Scan for the cell matching the given text and deliver its [x, y] coordinate at center. 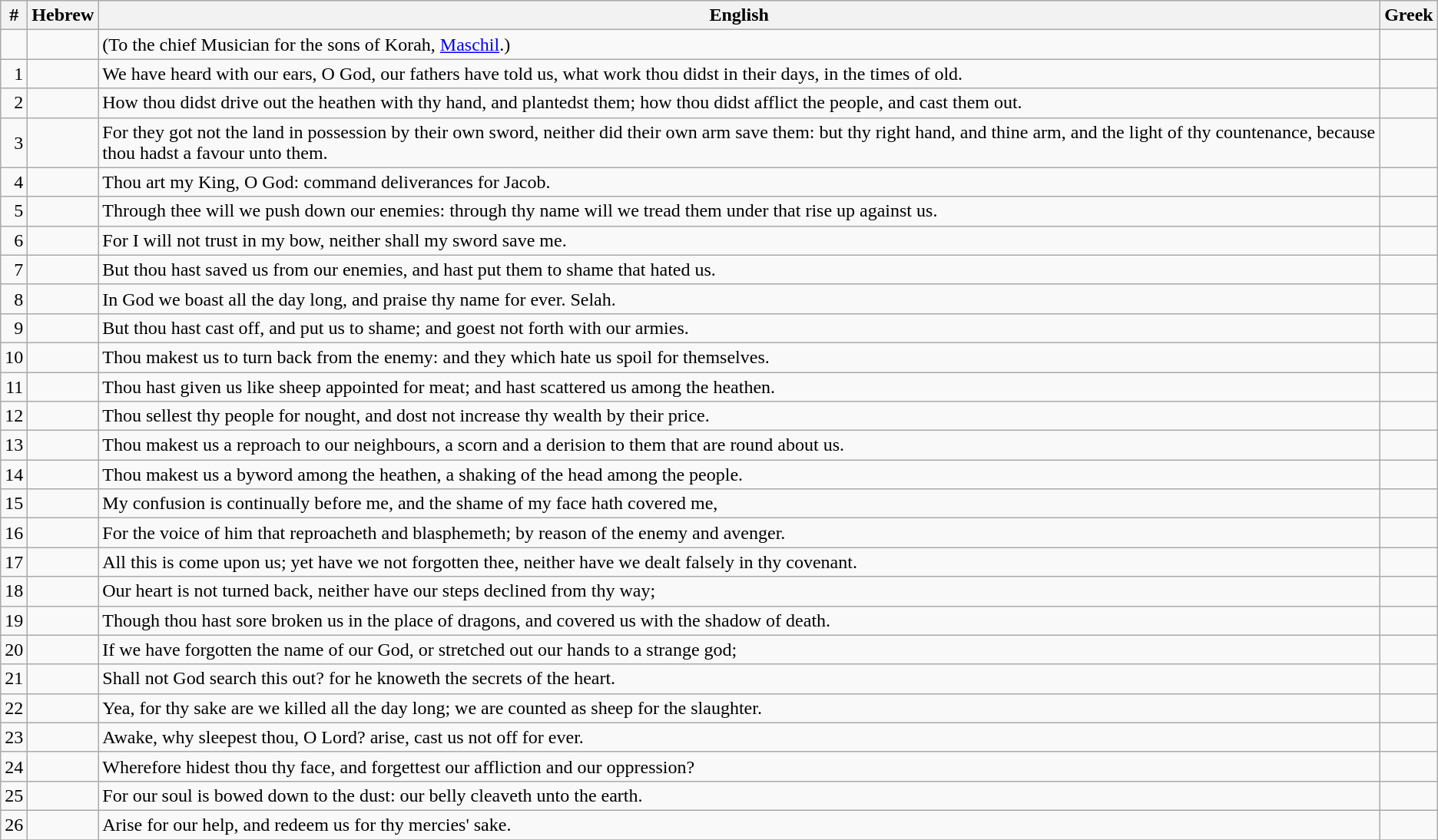
Greek [1409, 15]
Yea, for thy sake are we killed all the day long; we are counted as sheep for the slaughter. [739, 708]
Through thee will we push down our enemies: through thy name will we tread them under that rise up against us. [739, 211]
20 [14, 650]
8 [14, 299]
Arise for our help, and redeem us for thy mercies' sake. [739, 825]
1 [14, 74]
23 [14, 737]
How thou didst drive out the heathen with thy hand, and plantedst them; how thou didst afflict the people, and cast them out. [739, 103]
24 [14, 766]
3 [14, 143]
6 [14, 240]
12 [14, 416]
But thou hast cast off, and put us to shame; and goest not forth with our armies. [739, 328]
14 [14, 475]
9 [14, 328]
(To the chief Musician for the sons of Korah, Maschil.) [739, 45]
19 [14, 620]
For the voice of him that reproacheth and blasphemeth; by reason of the enemy and avenger. [739, 533]
Wherefore hidest thou thy face, and forgettest our affliction and our oppression? [739, 766]
All this is come upon us; yet have we not forgotten thee, neither have we dealt falsely in thy covenant. [739, 562]
5 [14, 211]
16 [14, 533]
Thou sellest thy people for nought, and dost not increase thy wealth by their price. [739, 416]
2 [14, 103]
18 [14, 591]
Thou makest us a reproach to our neighbours, a scorn and a derision to them that are round about us. [739, 445]
26 [14, 825]
Though thou hast sore broken us in the place of dragons, and covered us with the shadow of death. [739, 620]
7 [14, 270]
But thou hast saved us from our enemies, and hast put them to shame that hated us. [739, 270]
Awake, why sleepest thou, O Lord? arise, cast us not off for ever. [739, 737]
Shall not God search this out? for he knoweth the secrets of the heart. [739, 679]
21 [14, 679]
Our heart is not turned back, neither have our steps declined from thy way; [739, 591]
For our soul is bowed down to the dust: our belly cleaveth unto the earth. [739, 795]
4 [14, 182]
My confusion is continually before me, and the shame of my face hath covered me, [739, 504]
Thou makest us to turn back from the enemy: and they which hate us spoil for themselves. [739, 357]
15 [14, 504]
English [739, 15]
Thou art my King, O God: command deliverances for Jacob. [739, 182]
22 [14, 708]
25 [14, 795]
13 [14, 445]
In God we boast all the day long, and praise thy name for ever. Selah. [739, 299]
We have heard with our ears, O God, our fathers have told us, what work thou didst in their days, in the times of old. [739, 74]
If we have forgotten the name of our God, or stretched out our hands to a strange god; [739, 650]
17 [14, 562]
10 [14, 357]
11 [14, 386]
For I will not trust in my bow, neither shall my sword save me. [739, 240]
Thou hast given us like sheep appointed for meat; and hast scattered us among the heathen. [739, 386]
Hebrew [63, 15]
# [14, 15]
Thou makest us a byword among the heathen, a shaking of the head among the people. [739, 475]
